Return the (X, Y) coordinate for the center point of the cell that contains the specified text.  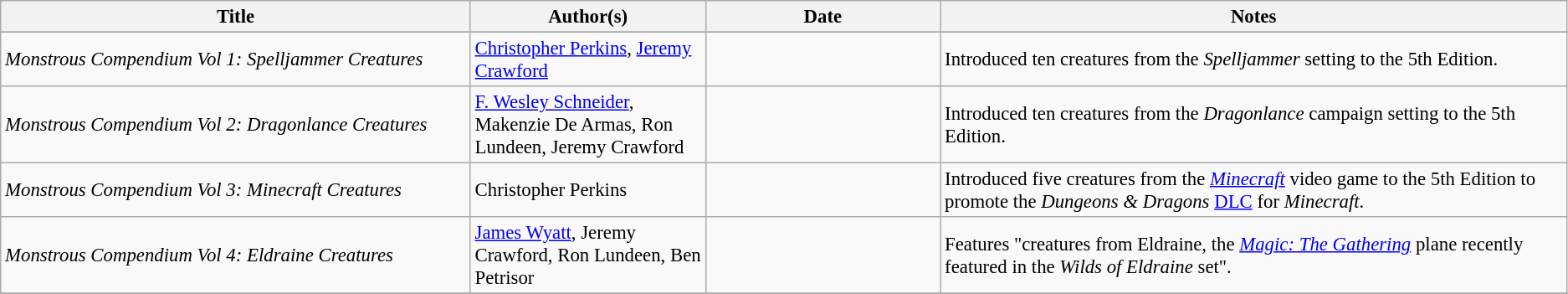
Features "creatures from Eldraine, the Magic: The Gathering plane recently featured in the Wilds of Eldraine set". (1253, 255)
Title (236, 17)
Christopher Perkins, Jeremy Crawford (587, 60)
Monstrous Compendium Vol 4: Eldraine Creatures (236, 255)
Monstrous Compendium Vol 2: Dragonlance Creatures (236, 125)
Monstrous Compendium Vol 3: Minecraft Creatures (236, 191)
Christopher Perkins (587, 191)
James Wyatt, Jeremy Crawford, Ron Lundeen, Ben Petrisor (587, 255)
Monstrous Compendium Vol 1: Spelljammer Creatures (236, 60)
Introduced ten creatures from the Dragonlance campaign setting to the 5th Edition. (1253, 125)
Introduced ten creatures from the Spelljammer setting to the 5th Edition. (1253, 60)
Introduced five creatures from the Minecraft video game to the 5th Edition to promote the Dungeons & Dragons DLC for Minecraft. (1253, 191)
Author(s) (587, 17)
F. Wesley Schneider, Makenzie De Armas, Ron Lundeen, Jeremy Crawford (587, 125)
Notes (1253, 17)
Date (823, 17)
